Output the (X, Y) coordinate of the center of the cell containing the given text.  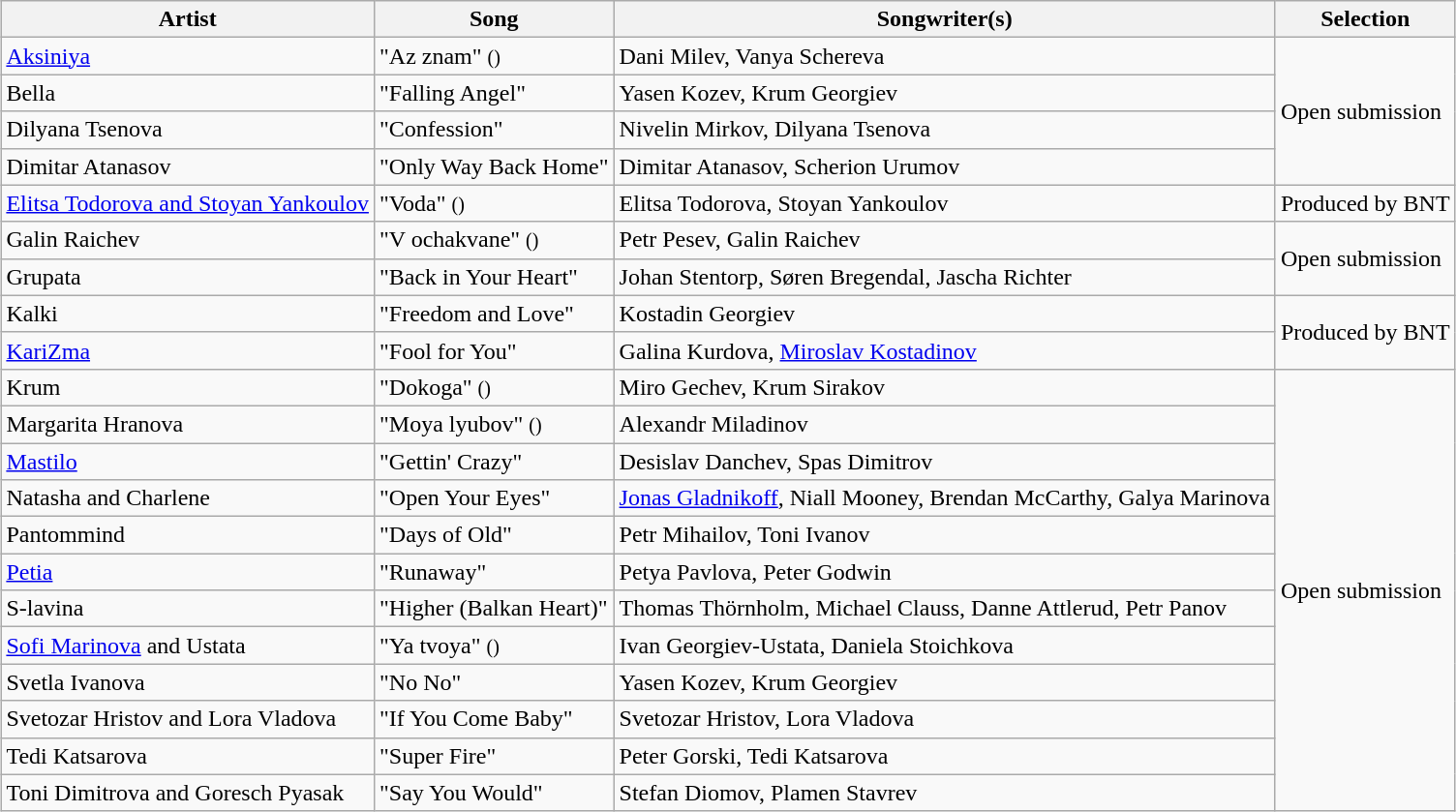
"Only Way Back Home" (494, 166)
"V ochakvane" () (494, 240)
KariZma (188, 350)
Johan Stentorp, Søren Bregendal, Jascha Richter (945, 277)
"Confession" (494, 130)
Petr Mihailov, Toni Ivanov (945, 535)
Artist (188, 19)
"Open Your Eyes" (494, 498)
Petya Pavlova, Peter Godwin (945, 572)
Dimitar Atanasov, Scherion Urumov (945, 166)
"Moya lyubov" () (494, 424)
"No No" (494, 682)
"Say You Would" (494, 793)
Ivan Georgiev-Ustata, Daniela Stoichkova (945, 646)
"Back in Your Heart" (494, 277)
S-lavina (188, 609)
"Falling Angel" (494, 93)
Toni Dimitrova and Goresch Pyasak (188, 793)
"Super Fire" (494, 756)
"If You Come Baby" (494, 719)
Songwriter(s) (945, 19)
"Az znam" () (494, 56)
Grupata (188, 277)
Svetla Ivanova (188, 682)
Stefan Diomov, Plamen Stavrev (945, 793)
"Freedom and Love" (494, 314)
Galin Raichev (188, 240)
Natasha and Charlene (188, 498)
Selection (1365, 19)
Peter Gorski, Tedi Katsarova (945, 756)
Alexandr Miladinov (945, 424)
Song (494, 19)
Aksiniya (188, 56)
Pantommind (188, 535)
Nivelin Mirkov, Dilyana Tsenova (945, 130)
Mastilo (188, 462)
Galina Kurdova, Miroslav Kostadinov (945, 350)
Dilyana Tsenova (188, 130)
Elitsa Todorova, Stoyan Yankoulov (945, 203)
"Dokoga" () (494, 387)
Svetozar Hristov and Lora Vladova (188, 719)
Dani Milev, Vanya Schereva (945, 56)
Svetozar Hristov, Lora Vladova (945, 719)
"Voda" () (494, 203)
"Ya tvoya" () (494, 646)
Elitsa Todorova and Stoyan Yankoulov (188, 203)
Miro Gechev, Krum Sirakov (945, 387)
Petr Pesev, Galin Raichev (945, 240)
"Higher (Balkan Heart)" (494, 609)
"Gettin' Crazy" (494, 462)
"Fool for You" (494, 350)
Sofi Marinova and Ustata (188, 646)
Desislav Danchev, Spas Dimitrov (945, 462)
Petia (188, 572)
Krum (188, 387)
Bella (188, 93)
Kalki (188, 314)
Thomas Thörnholm, Michael Clauss, Danne Attlerud, Petr Panov (945, 609)
Margarita Hranova (188, 424)
Dimitar Atanasov (188, 166)
Tedi Katsarova (188, 756)
"Days of Old" (494, 535)
"Runaway" (494, 572)
Kostadin Georgiev (945, 314)
Jonas Gladnikoff, Niall Mooney, Brendan McCarthy, Galya Marinova (945, 498)
